Determine the (X, Y) coordinate at the center of the cell enclosing the given text.  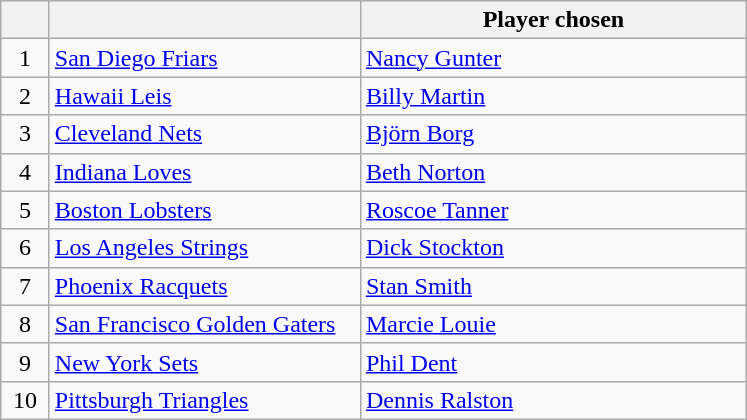
6 (26, 248)
Pittsburgh Triangles (204, 400)
Hawaii Leis (204, 96)
Cleveland Nets (204, 134)
New York Sets (204, 362)
8 (26, 324)
San Diego Friars (204, 58)
Los Angeles Strings (204, 248)
Stan Smith (553, 286)
Player chosen (553, 20)
Björn Borg (553, 134)
2 (26, 96)
7 (26, 286)
9 (26, 362)
Boston Lobsters (204, 210)
Marcie Louie (553, 324)
Roscoe Tanner (553, 210)
Dick Stockton (553, 248)
Indiana Loves (204, 172)
Beth Norton (553, 172)
Phil Dent (553, 362)
Billy Martin (553, 96)
Dennis Ralston (553, 400)
4 (26, 172)
5 (26, 210)
Nancy Gunter (553, 58)
San Francisco Golden Gaters (204, 324)
10 (26, 400)
Phoenix Racquets (204, 286)
1 (26, 58)
3 (26, 134)
